Extract the [X, Y] coordinate from the center of the cell holding the provided text.  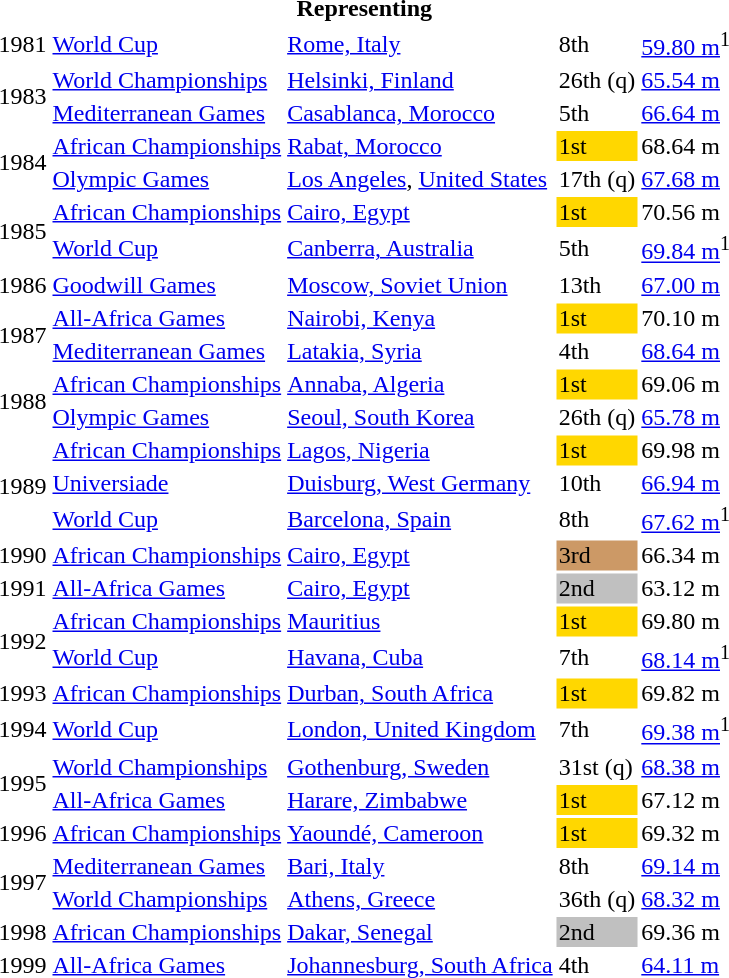
Moscow, Soviet Union [420, 285]
Athens, Greece [420, 898]
Barcelona, Spain [420, 519]
Universiade [167, 483]
10th [597, 483]
Gothenburg, Sweden [420, 766]
London, United Kingdom [420, 730]
31st (q) [597, 766]
Nairobi, Kenya [420, 318]
Mauritius [420, 621]
Goodwill Games [167, 285]
Rome, Italy [420, 44]
Dakar, Senegal [420, 931]
Annaba, Algeria [420, 384]
Canberra, Australia [420, 248]
Casablanca, Morocco [420, 113]
Havana, Cuba [420, 657]
17th (q) [597, 179]
Harare, Zimbabwe [420, 799]
13th [597, 285]
4th [597, 351]
3rd [597, 555]
Rabat, Morocco [420, 146]
Yaoundé, Cameroon [420, 832]
Bari, Italy [420, 865]
36th (q) [597, 898]
Durban, South Africa [420, 694]
Los Angeles, United States [420, 179]
Seoul, South Korea [420, 417]
Helsinki, Finland [420, 80]
Duisburg, West Germany [420, 483]
Lagos, Nigeria [420, 450]
Latakia, Syria [420, 351]
